For the text-containing cell, return its midpoint in [X, Y] coordinate format. 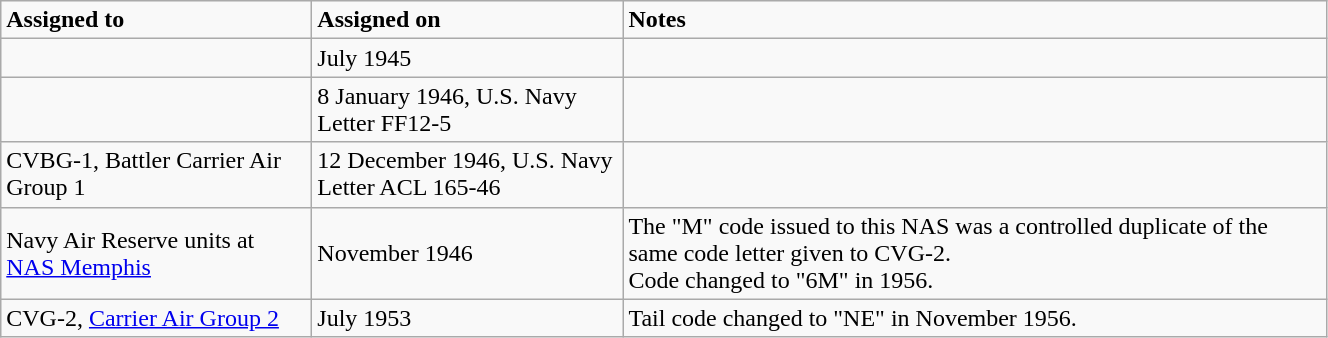
8 January 1946, U.S. Navy Letter FF12-5 [468, 110]
July 1953 [468, 318]
12 December 1946, U.S. Navy Letter ACL 165-46 [468, 174]
Tail code changed to "NE" in November 1956. [975, 318]
Notes [975, 20]
Assigned on [468, 20]
Assigned to [156, 20]
November 1946 [468, 253]
CVBG-1, Battler Carrier Air Group 1 [156, 174]
July 1945 [468, 58]
The "M" code issued to this NAS was a controlled duplicate of the same code letter given to CVG-2.Code changed to "6M" in 1956. [975, 253]
CVG-2, Carrier Air Group 2 [156, 318]
Navy Air Reserve units at NAS Memphis [156, 253]
